Capture the cell that displays the provided text and extract its [X, Y] central coordinate. 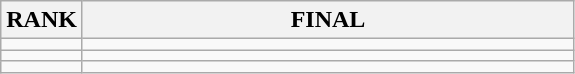
RANK [42, 20]
FINAL [328, 20]
